Locate the cell with the specified text and output its (x, y) center coordinate. 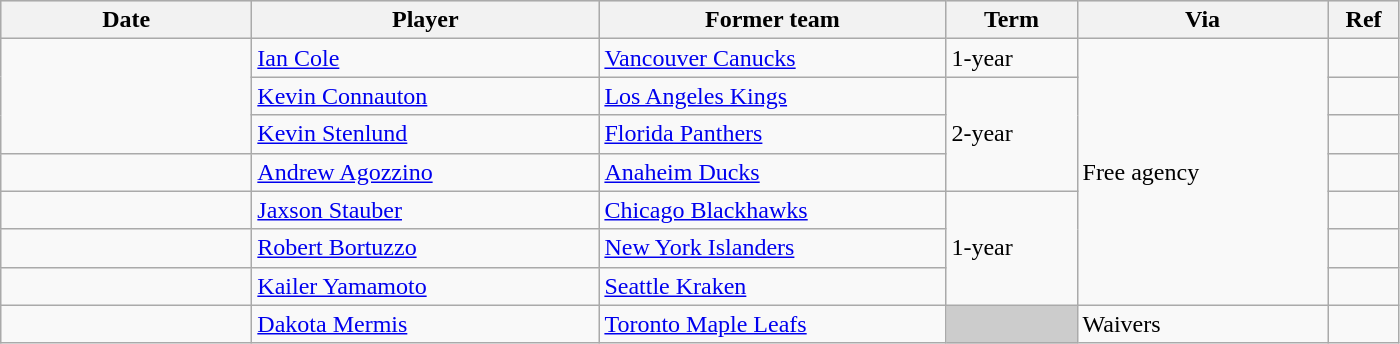
Date (126, 20)
Free agency (1202, 172)
Florida Panthers (772, 134)
Ian Cole (426, 58)
Vancouver Canucks (772, 58)
Kailer Yamamoto (426, 286)
Chicago Blackhawks (772, 210)
Robert Bortuzzo (426, 248)
Anaheim Ducks (772, 172)
Dakota Mermis (426, 324)
Los Angeles Kings (772, 96)
Jaxson Stauber (426, 210)
Kevin Stenlund (426, 134)
Former team (772, 20)
Kevin Connauton (426, 96)
Waivers (1202, 324)
Toronto Maple Leafs (772, 324)
Ref (1364, 20)
Player (426, 20)
New York Islanders (772, 248)
Andrew Agozzino (426, 172)
Via (1202, 20)
Term (1012, 20)
Seattle Kraken (772, 286)
2-year (1012, 134)
